Search for the cell housing the specified text and yield its [X, Y] center coordinate. 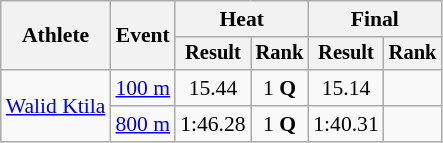
1:40.31 [346, 124]
15.44 [212, 88]
Athlete [56, 36]
Walid Ktila [56, 106]
Event [142, 36]
Heat [242, 19]
Final [374, 19]
1:46.28 [212, 124]
100 m [142, 88]
15.14 [346, 88]
800 m [142, 124]
